Identify which cell holds the provided text, then report its [x, y] central coordinate. 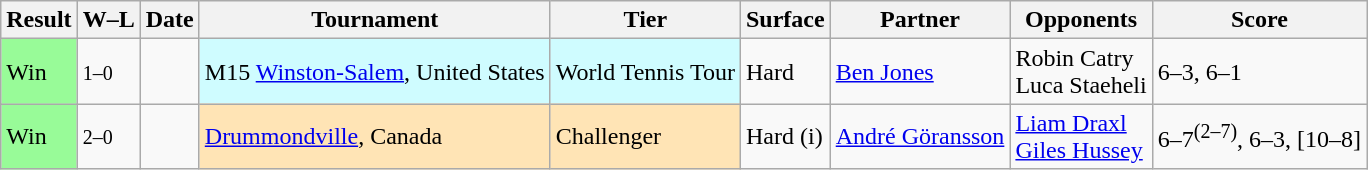
Partner [920, 20]
Ben Jones [920, 72]
Result [39, 20]
Drummondville, Canada [374, 136]
Surface [785, 20]
6–7(2–7), 6–3, [10–8] [1259, 136]
André Göransson [920, 136]
Tier [645, 20]
2–0 [108, 136]
W–L [108, 20]
Date [170, 20]
World Tennis Tour [645, 72]
M15 Winston-Salem, United States [374, 72]
1–0 [108, 72]
Liam Draxl Giles Hussey [1081, 136]
Opponents [1081, 20]
Score [1259, 20]
Hard [785, 72]
Challenger [645, 136]
6–3, 6–1 [1259, 72]
Tournament [374, 20]
Hard (i) [785, 136]
Robin Catry Luca Staeheli [1081, 72]
